Scan for the cell matching the given text and deliver its (x, y) coordinate at center. 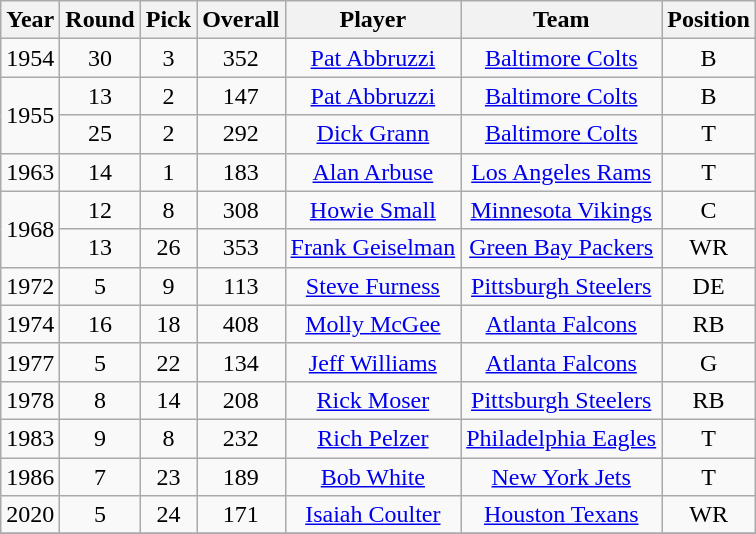
Dick Grann (373, 134)
24 (168, 515)
7 (100, 477)
Philadelphia Eagles (562, 438)
353 (241, 248)
1974 (30, 324)
Bob White (373, 477)
Frank Geiselman (373, 248)
Alan Arbuse (373, 172)
Houston Texans (562, 515)
25 (100, 134)
113 (241, 286)
Team (562, 20)
23 (168, 477)
Overall (241, 20)
Rich Pelzer (373, 438)
26 (168, 248)
New York Jets (562, 477)
232 (241, 438)
3 (168, 58)
183 (241, 172)
Isaiah Coulter (373, 515)
147 (241, 96)
Molly McGee (373, 324)
1978 (30, 400)
Steve Furness (373, 286)
1 (168, 172)
408 (241, 324)
308 (241, 210)
12 (100, 210)
Minnesota Vikings (562, 210)
1955 (30, 115)
1968 (30, 229)
208 (241, 400)
DE (709, 286)
22 (168, 362)
1972 (30, 286)
Pick (168, 20)
171 (241, 515)
Green Bay Packers (562, 248)
Position (709, 20)
292 (241, 134)
Player (373, 20)
16 (100, 324)
Howie Small (373, 210)
Round (100, 20)
C (709, 210)
G (709, 362)
18 (168, 324)
30 (100, 58)
Los Angeles Rams (562, 172)
Rick Moser (373, 400)
Jeff Williams (373, 362)
1954 (30, 58)
1986 (30, 477)
Year (30, 20)
1963 (30, 172)
352 (241, 58)
2020 (30, 515)
1977 (30, 362)
1983 (30, 438)
134 (241, 362)
189 (241, 477)
